Search for the cell housing the specified text and yield its (x, y) center coordinate. 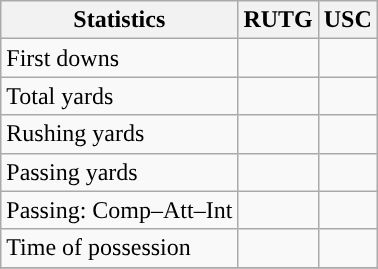
Total yards (120, 96)
Statistics (120, 20)
First downs (120, 58)
Rushing yards (120, 134)
Passing yards (120, 172)
USC (348, 20)
Passing: Comp–Att–Int (120, 210)
RUTG (278, 20)
Time of possession (120, 248)
